Locate the cell with the specified text and output its (x, y) center coordinate. 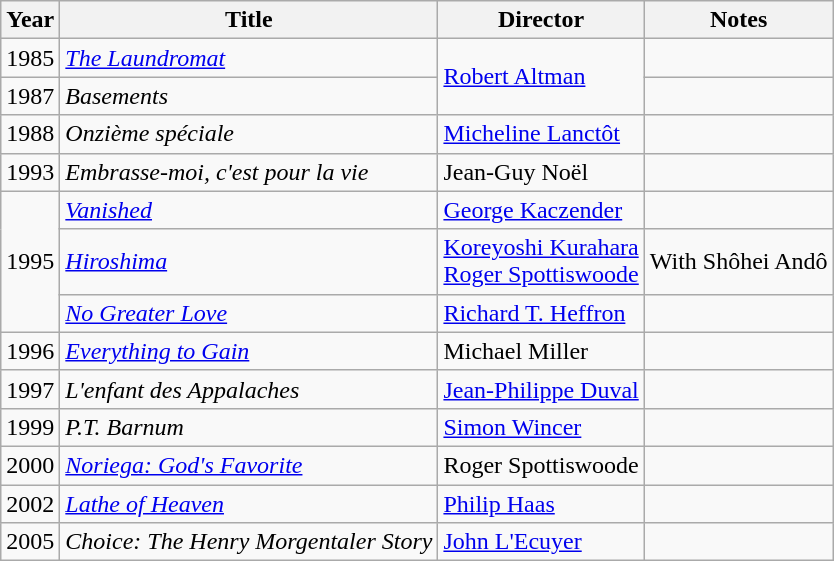
Michael Miller (541, 351)
Jean-Philippe Duval (541, 389)
Noriega: God's Favorite (249, 465)
P.T. Barnum (249, 427)
Director (541, 20)
2005 (30, 542)
1997 (30, 389)
Richard T. Heffron (541, 313)
2000 (30, 465)
No Greater Love (249, 313)
Onzième spéciale (249, 134)
Year (30, 20)
Lathe of Heaven (249, 503)
Robert Altman (541, 77)
John L'Ecuyer (541, 542)
Embrasse-moi, c'est pour la vie (249, 172)
Choice: The Henry Morgentaler Story (249, 542)
1985 (30, 58)
Notes (738, 20)
Micheline Lanctôt (541, 134)
1993 (30, 172)
Basements (249, 96)
Everything to Gain (249, 351)
Vanished (249, 210)
2002 (30, 503)
1999 (30, 427)
1988 (30, 134)
Koreyoshi KuraharaRoger Spottiswoode (541, 262)
Hiroshima (249, 262)
With Shôhei Andô (738, 262)
Philip Haas (541, 503)
Roger Spottiswoode (541, 465)
Simon Wincer (541, 427)
L'enfant des Appalaches (249, 389)
George Kaczender (541, 210)
Jean-Guy Noël (541, 172)
1987 (30, 96)
The Laundromat (249, 58)
1995 (30, 262)
Title (249, 20)
1996 (30, 351)
